Scan for the cell matching the given text and deliver its [X, Y] coordinate at center. 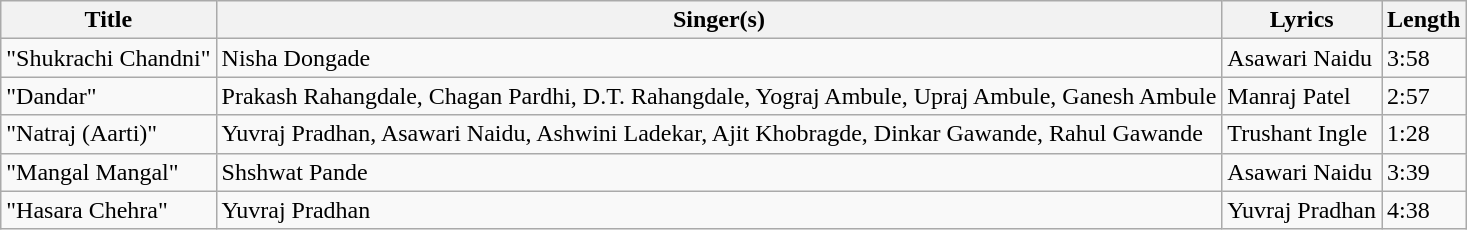
Manraj Patel [1302, 96]
Shshwat Pande [719, 172]
Prakash Rahangdale, Chagan Pardhi, D.T. Rahangdale, Yograj Ambule, Upraj Ambule, Ganesh Ambule [719, 96]
"Dandar" [108, 96]
Lyrics [1302, 20]
"Mangal Mangal" [108, 172]
Length [1424, 20]
4:38 [1424, 210]
Title [108, 20]
Singer(s) [719, 20]
Nisha Dongade [719, 58]
3:39 [1424, 172]
1:28 [1424, 134]
"Natraj (Aarti)" [108, 134]
3:58 [1424, 58]
Yuvraj Pradhan, Asawari Naidu, Ashwini Ladekar, Ajit Khobragde, Dinkar Gawande, Rahul Gawande [719, 134]
"Hasara Chehra" [108, 210]
"Shukrachi Chandni" [108, 58]
Trushant Ingle [1302, 134]
2:57 [1424, 96]
